Find where the given text appears and provide that cell's center as (X, Y) coordinate. 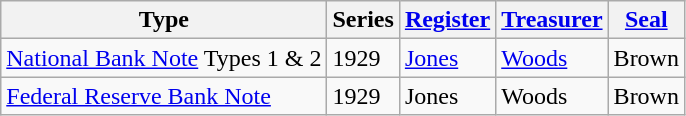
Register (447, 20)
Type (164, 20)
Seal (646, 20)
Treasurer (552, 20)
Series (363, 20)
National Bank Note Types 1 & 2 (164, 58)
Federal Reserve Bank Note (164, 96)
